Return the (X, Y) coordinate for the center point of the cell that contains the specified text.  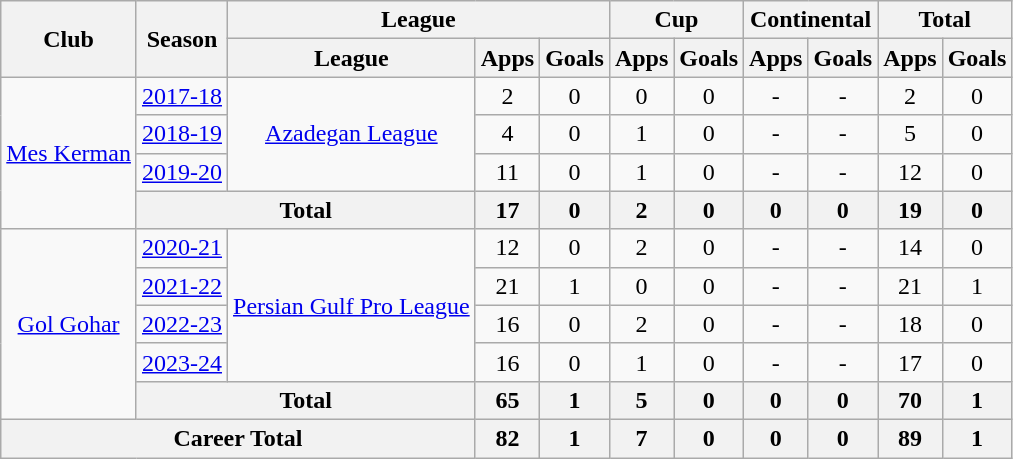
11 (507, 172)
2022-23 (182, 324)
70 (910, 400)
4 (507, 134)
82 (507, 438)
18 (910, 324)
Azadegan League (352, 134)
2019-20 (182, 172)
2017-18 (182, 96)
14 (910, 248)
Continental (811, 20)
19 (910, 210)
2020-21 (182, 248)
89 (910, 438)
2018-19 (182, 134)
7 (641, 438)
2021-22 (182, 286)
2023-24 (182, 362)
Season (182, 39)
Gol Gohar (69, 324)
Club (69, 39)
Cup (676, 20)
Career Total (238, 438)
Persian Gulf Pro League (352, 305)
Mes Kerman (69, 153)
65 (507, 400)
